Extract the [X, Y] coordinate from the center of the cell holding the provided text.  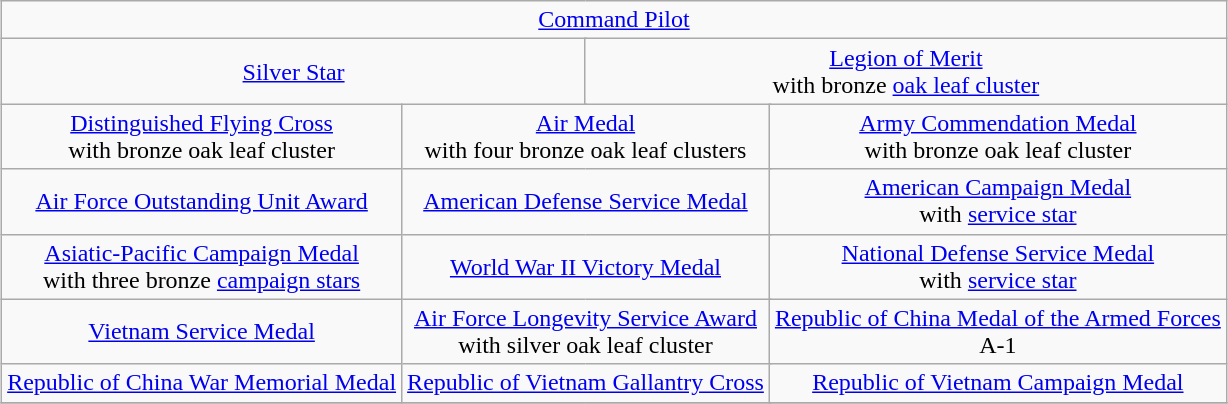
Army Commendation Medalwith bronze oak leaf cluster [998, 136]
Command Pilot [614, 20]
American Defense Service Medal [586, 202]
Air Medalwith four bronze oak leaf clusters [586, 136]
Air Force Longevity Service Awardwith silver oak leaf cluster [586, 332]
Air Force Outstanding Unit Award [202, 202]
American Campaign Medalwith service star [998, 202]
Republic of China War Memorial Medal [202, 383]
Republic of Vietnam Campaign Medal [998, 383]
Asiatic-Pacific Campaign Medalwith three bronze campaign stars [202, 266]
Republic of Vietnam Gallantry Cross [586, 383]
Legion of Meritwith bronze oak leaf cluster [906, 72]
Vietnam Service Medal [202, 332]
Silver Star [294, 72]
National Defense Service Medalwith service star [998, 266]
Distinguished Flying Crosswith bronze oak leaf cluster [202, 136]
World War II Victory Medal [586, 266]
Republic of China Medal of the Armed ForcesA-1 [998, 332]
